Extract the (x, y) coordinate from the center of the cell holding the provided text.  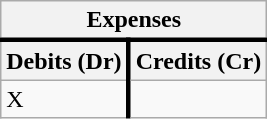
Expenses (134, 21)
X (65, 99)
Credits (Cr) (198, 60)
Debits (Dr) (65, 60)
